For the text-containing cell, return its midpoint in [X, Y] coordinate format. 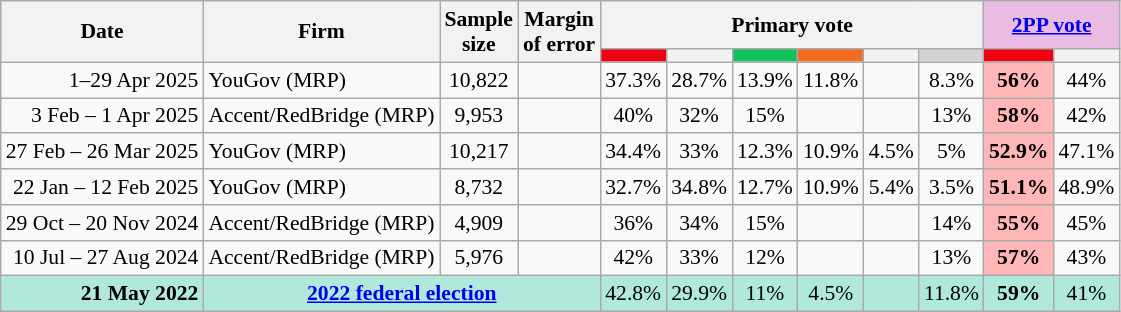
32% [699, 116]
56% [1018, 80]
44% [1086, 80]
42.8% [633, 294]
9,953 [479, 116]
2PP vote [1052, 25]
37.3% [633, 80]
2022 federal election [402, 294]
34.4% [633, 152]
10 Jul – 27 Aug 2024 [102, 258]
21 May 2022 [102, 294]
22 Jan – 12 Feb 2025 [102, 187]
12.3% [765, 152]
Marginof error [559, 32]
14% [952, 223]
45% [1086, 223]
57% [1018, 258]
34% [699, 223]
43% [1086, 258]
27 Feb – 26 Mar 2025 [102, 152]
8.3% [952, 80]
1–29 Apr 2025 [102, 80]
29.9% [699, 294]
10,217 [479, 152]
40% [633, 116]
11% [765, 294]
12.7% [765, 187]
10,822 [479, 80]
4,909 [479, 223]
48.9% [1086, 187]
Primary vote [792, 25]
59% [1018, 294]
52.9% [1018, 152]
Samplesize [479, 32]
41% [1086, 294]
12% [765, 258]
5,976 [479, 258]
Firm [321, 32]
34.8% [699, 187]
28.7% [699, 80]
36% [633, 223]
5.4% [892, 187]
32.7% [633, 187]
58% [1018, 116]
Date [102, 32]
3.5% [952, 187]
8,732 [479, 187]
5% [952, 152]
13.9% [765, 80]
47.1% [1086, 152]
3 Feb – 1 Apr 2025 [102, 116]
29 Oct – 20 Nov 2024 [102, 223]
51.1% [1018, 187]
55% [1018, 223]
